Return (x, y) of the center of cell containing provided text 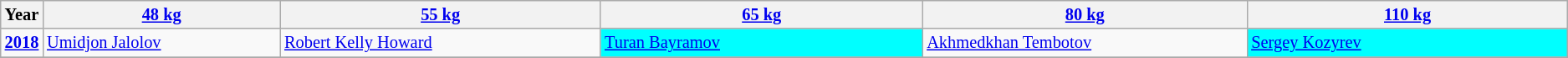
Robert Kelly Howard (440, 43)
48 kg (161, 14)
Turan Bayramov (761, 43)
Sergey Kozyrev (1407, 43)
65 kg (761, 14)
Year (22, 14)
55 kg (440, 14)
80 kg (1085, 14)
Akhmedkhan Tembotov (1085, 43)
2018 (22, 43)
Umidjon Jalolov (161, 43)
110 kg (1407, 14)
